From the cell containing the given text, extract its center point as [X, Y] coordinate. 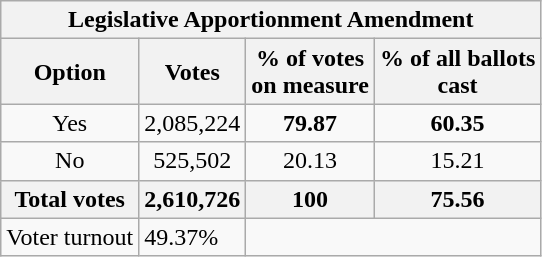
% of voteson measure [310, 72]
60.35 [457, 123]
Legislative Apportionment Amendment [271, 20]
2,610,726 [192, 199]
Option [70, 72]
15.21 [457, 161]
% of all ballotscast [457, 72]
49.37% [192, 237]
Total votes [70, 199]
100 [310, 199]
2,085,224 [192, 123]
No [70, 161]
79.87 [310, 123]
525,502 [192, 161]
Votes [192, 72]
75.56 [457, 199]
20.13 [310, 161]
Voter turnout [70, 237]
Yes [70, 123]
